For the text-containing cell, return its midpoint in (X, Y) coordinate format. 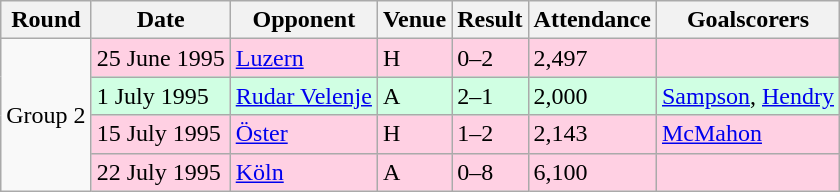
15 July 1995 (160, 134)
Opponent (304, 20)
0–2 (490, 58)
22 July 1995 (160, 172)
Group 2 (46, 115)
2,497 (592, 58)
2–1 (490, 96)
0–8 (490, 172)
Goalscorers (748, 20)
Round (46, 20)
Köln (304, 172)
Öster (304, 134)
25 June 1995 (160, 58)
Luzern (304, 58)
1–2 (490, 134)
Venue (414, 20)
McMahon (748, 134)
Attendance (592, 20)
Result (490, 20)
6,100 (592, 172)
2,143 (592, 134)
1 July 1995 (160, 96)
Sampson, Hendry (748, 96)
2,000 (592, 96)
Rudar Velenje (304, 96)
Date (160, 20)
